Pinpoint the cell where the given text exists, returning its (x, y) midpoint coordinate. 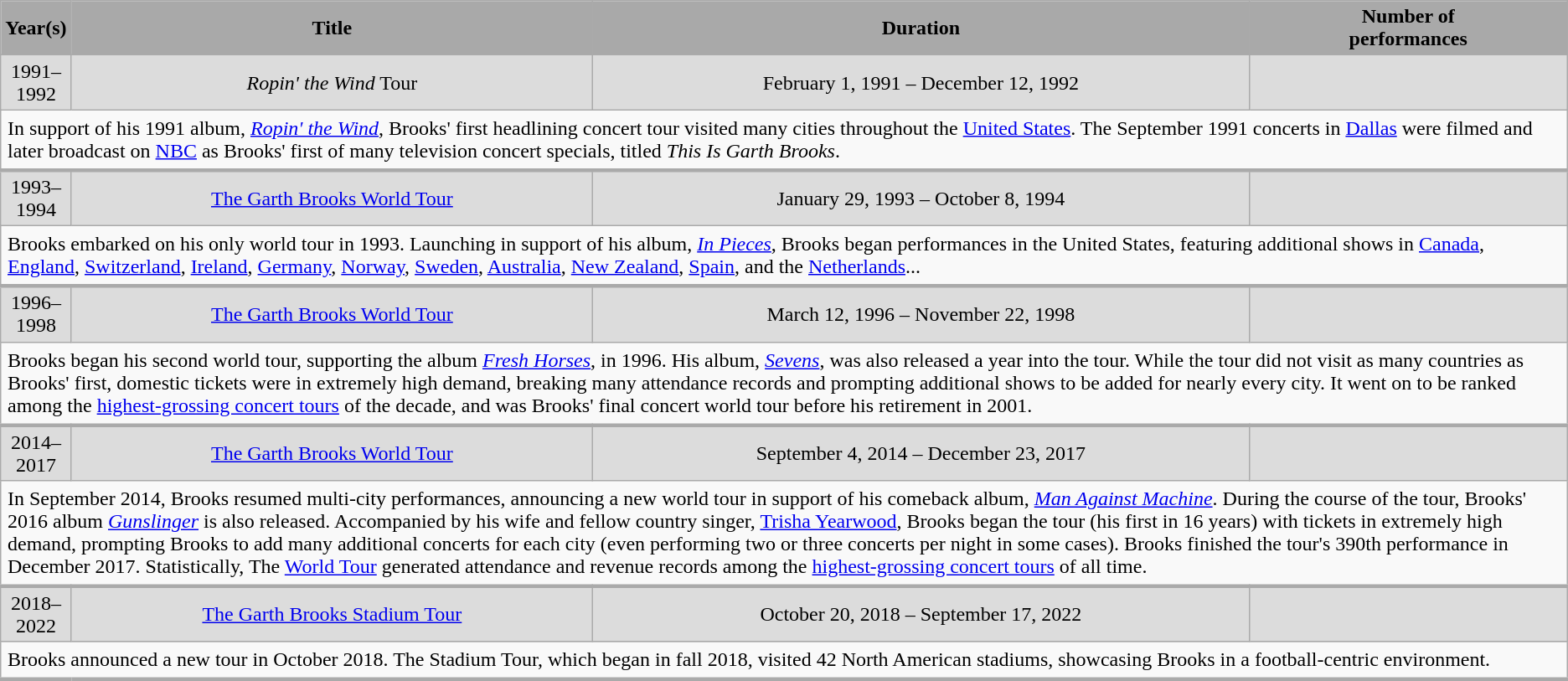
1991–1992 (36, 82)
September 4, 2014 – December 23, 2017 (921, 452)
The Garth Brooks Stadium Tour (332, 615)
1996–1998 (36, 313)
January 29, 1993 – October 8, 1994 (921, 198)
Title (332, 28)
Number ofperformances (1408, 28)
October 20, 2018 – September 17, 2022 (921, 615)
February 1, 1991 – December 12, 1992 (921, 82)
2014–2017 (36, 452)
2018–2022 (36, 615)
Ropin' the Wind Tour (332, 82)
Duration (921, 28)
1993–1994 (36, 198)
Year(s) (36, 28)
March 12, 1996 – November 22, 1998 (921, 313)
